Output the (X, Y) coordinate of the center of the cell containing the given text.  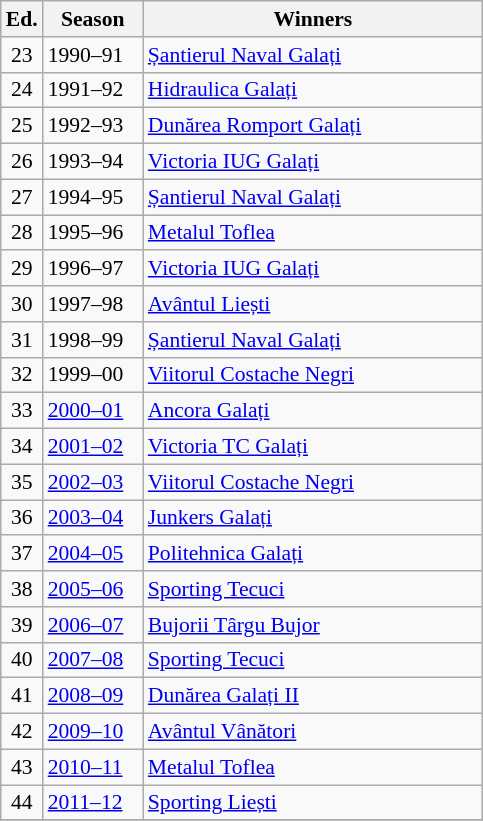
Season (93, 19)
31 (22, 340)
2011–12 (93, 803)
24 (22, 90)
2004–05 (93, 554)
Avântul Liești (313, 304)
Politehnica Galați (313, 554)
2009–10 (93, 732)
1997–98 (93, 304)
1999–00 (93, 375)
Ed. (22, 19)
Dunărea Romport Galați (313, 126)
35 (22, 482)
1993–94 (93, 162)
28 (22, 233)
2003–04 (93, 518)
23 (22, 55)
2002–03 (93, 482)
26 (22, 162)
Ancora Galați (313, 411)
27 (22, 197)
Avântul Vânători (313, 732)
29 (22, 269)
1994–95 (93, 197)
1998–99 (93, 340)
32 (22, 375)
Bujorii Târgu Bujor (313, 625)
25 (22, 126)
Junkers Galați (313, 518)
40 (22, 660)
39 (22, 625)
34 (22, 447)
43 (22, 767)
Hidraulica Galați (313, 90)
Dunărea Galați II (313, 696)
41 (22, 696)
2010–11 (93, 767)
1992–93 (93, 126)
2007–08 (93, 660)
1991–92 (93, 90)
2000–01 (93, 411)
Sporting Liești (313, 803)
2001–02 (93, 447)
Winners (313, 19)
2006–07 (93, 625)
1990–91 (93, 55)
30 (22, 304)
38 (22, 589)
1995–96 (93, 233)
36 (22, 518)
Victoria TC Galați (313, 447)
2008–09 (93, 696)
37 (22, 554)
42 (22, 732)
33 (22, 411)
1996–97 (93, 269)
44 (22, 803)
2005–06 (93, 589)
